Locate the cell with the specified text and output its [x, y] center coordinate. 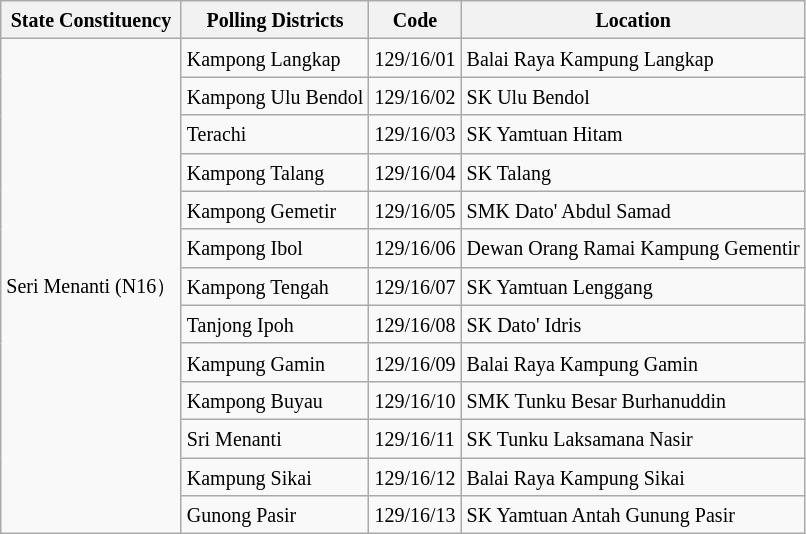
SK Dato' Idris [633, 324]
Kampong Talang [275, 172]
SMK Tunku Besar Burhanuddin [633, 400]
129/16/01 [415, 58]
SK Ulu Bendol [633, 96]
Dewan Orang Ramai Kampung Gementir [633, 248]
129/16/04 [415, 172]
SK Yamtuan Lenggang [633, 286]
129/16/02 [415, 96]
SK Yamtuan Hitam [633, 134]
Seri Menanti (N16） [91, 286]
SMK Dato' Abdul Samad [633, 210]
129/16/05 [415, 210]
Kampung Sikai [275, 477]
SK Talang [633, 172]
Code [415, 20]
129/16/10 [415, 400]
129/16/13 [415, 515]
129/16/06 [415, 248]
Terachi [275, 134]
129/16/07 [415, 286]
Kampong Buyau [275, 400]
SK Tunku Laksamana Nasir [633, 438]
129/16/12 [415, 477]
State Constituency [91, 20]
Kampung Gamin [275, 362]
Sri Menanti [275, 438]
Kampong Ulu Bendol [275, 96]
Kampong Langkap [275, 58]
Kampong Ibol [275, 248]
Balai Raya Kampung Sikai [633, 477]
Kampong Gemetir [275, 210]
Polling Districts [275, 20]
Balai Raya Kampung Langkap [633, 58]
129/16/09 [415, 362]
Tanjong Ipoh [275, 324]
SK Yamtuan Antah Gunung Pasir [633, 515]
Balai Raya Kampung Gamin [633, 362]
Kampong Tengah [275, 286]
129/16/08 [415, 324]
129/16/03 [415, 134]
Location [633, 20]
129/16/11 [415, 438]
Gunong Pasir [275, 515]
